Determine the [x, y] coordinate at the center of the cell enclosing the given text.  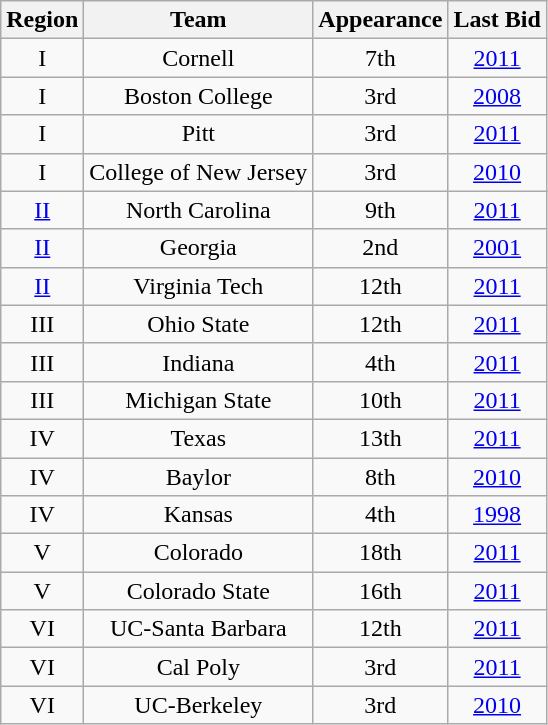
Appearance [380, 20]
Region [42, 20]
North Carolina [198, 210]
UC-Berkeley [198, 705]
2008 [497, 96]
2001 [497, 248]
Cal Poly [198, 667]
13th [380, 438]
8th [380, 477]
7th [380, 58]
Ohio State [198, 324]
Virginia Tech [198, 286]
10th [380, 400]
2nd [380, 248]
Colorado [198, 553]
Colorado State [198, 591]
Kansas [198, 515]
Indiana [198, 362]
Boston College [198, 96]
Cornell [198, 58]
UC-Santa Barbara [198, 629]
18th [380, 553]
Michigan State [198, 400]
College of New Jersey [198, 172]
16th [380, 591]
Team [198, 20]
9th [380, 210]
Pitt [198, 134]
Last Bid [497, 20]
Baylor [198, 477]
1998 [497, 515]
Georgia [198, 248]
Texas [198, 438]
